Determine the [x, y] coordinate at the center of the cell enclosing the given text.  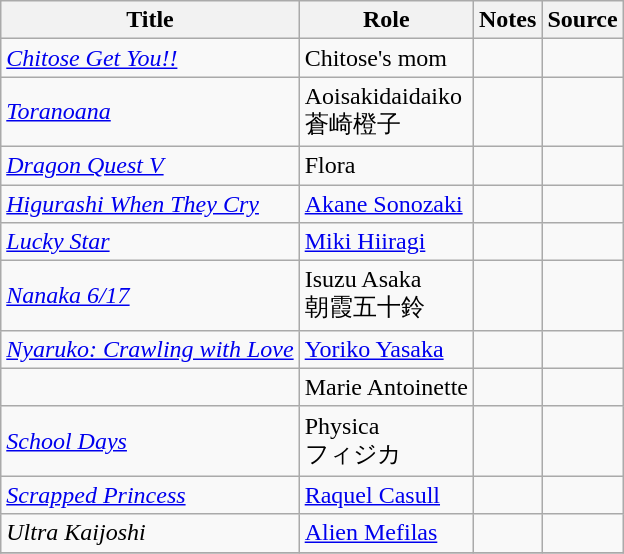
Flora [386, 165]
Higurashi When They Cry [150, 203]
Raquel Casull [386, 495]
Chitose's mom [386, 58]
Toranoana [150, 112]
Source [582, 20]
Role [386, 20]
Dragon Quest V [150, 165]
Nyaruko: Crawling with Love [150, 349]
Nanaka 6/17 [150, 296]
Aoisakidaidaiko蒼崎橙子 [386, 112]
Akane Sonozaki [386, 203]
Miki Hiiragi [386, 242]
Scrapped Princess [150, 495]
Yoriko Yasaka [386, 349]
Notes [508, 20]
Title [150, 20]
Alien Mefilas [386, 533]
Lucky Star [150, 242]
Isuzu Asaka朝霞五十鈴 [386, 296]
School Days [150, 441]
Ultra Kaijoshi [150, 533]
Marie Antoinette [386, 387]
Physicaフィジカ [386, 441]
Chitose Get You!! [150, 58]
